Capture the cell that displays the provided text and extract its (X, Y) central coordinate. 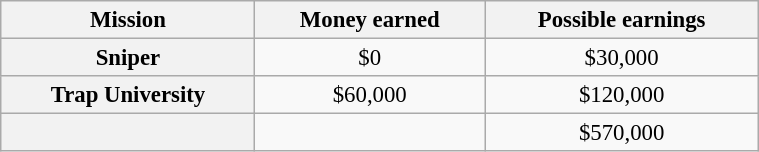
Mission (128, 20)
Money earned (370, 20)
Possible earnings (622, 20)
$120,000 (622, 95)
$570,000 (622, 133)
Trap University (128, 95)
Sniper (128, 57)
$30,000 (622, 57)
$60,000 (370, 95)
$0 (370, 57)
